For the text-containing cell, return its midpoint in [X, Y] coordinate format. 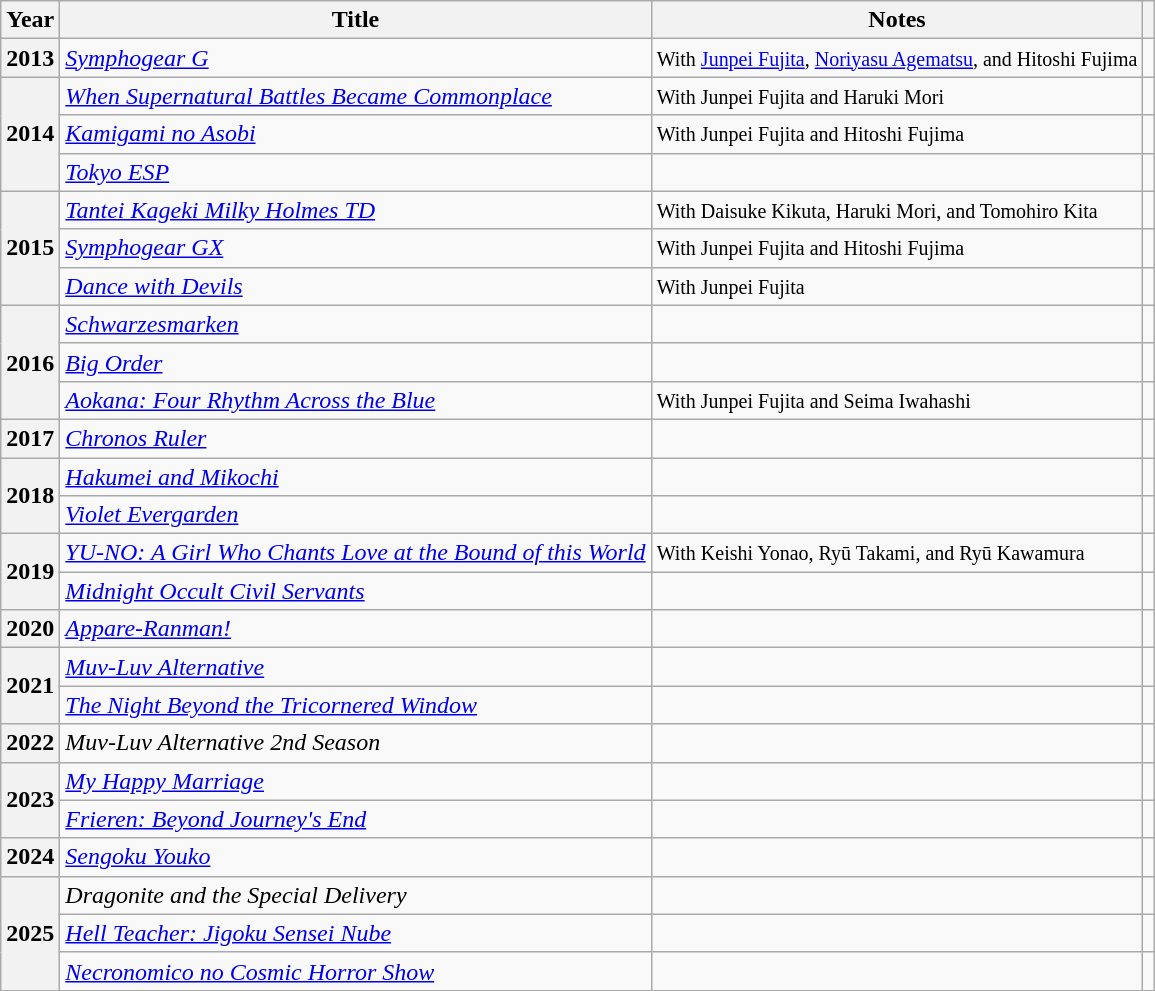
With Keishi Yonao, Ryū Takami, and Ryū Kawamura [897, 553]
Frieren: Beyond Journey's End [356, 819]
Schwarzesmarken [356, 324]
2024 [30, 857]
Appare-Ranman! [356, 629]
2015 [30, 248]
My Happy Marriage [356, 781]
2023 [30, 800]
With Junpei Fujita [897, 286]
Symphogear G [356, 58]
2017 [30, 438]
Tantei Kageki Milky Holmes TD [356, 210]
Big Order [356, 362]
2014 [30, 134]
2020 [30, 629]
Kamigami no Asobi [356, 134]
Symphogear GX [356, 248]
Notes [897, 20]
Dragonite and the Special Delivery [356, 895]
Aokana: Four Rhythm Across the Blue [356, 400]
2013 [30, 58]
With Daisuke Kikuta, Haruki Mori, and Tomohiro Kita [897, 210]
2025 [30, 933]
2019 [30, 572]
The Night Beyond the Tricornered Window [356, 705]
Midnight Occult Civil Servants [356, 591]
Year [30, 20]
Necronomico no Cosmic Horror Show [356, 971]
Violet Evergarden [356, 515]
Tokyo ESP [356, 172]
Title [356, 20]
With Junpei Fujita and Haruki Mori [897, 96]
Sengoku Youko [356, 857]
When Supernatural Battles Became Commonplace [356, 96]
Chronos Ruler [356, 438]
2021 [30, 686]
2018 [30, 496]
Hakumei and Mikochi [356, 477]
With Junpei Fujita, Noriyasu Agematsu, and Hitoshi Fujima [897, 58]
Muv-Luv Alternative 2nd Season [356, 743]
YU-NO: A Girl Who Chants Love at the Bound of this World [356, 553]
Muv-Luv Alternative [356, 667]
With Junpei Fujita and Seima Iwahashi [897, 400]
Hell Teacher: Jigoku Sensei Nube [356, 933]
2016 [30, 362]
Dance with Devils [356, 286]
2022 [30, 743]
